Return [X, Y] of the center of cell containing provided text 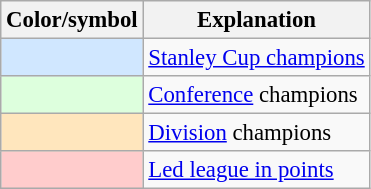
Conference champions [256, 95]
Division champions [256, 133]
Explanation [256, 20]
Color/symbol [72, 20]
Stanley Cup champions [256, 58]
Led league in points [256, 170]
